Capture the cell that displays the provided text and extract its [x, y] central coordinate. 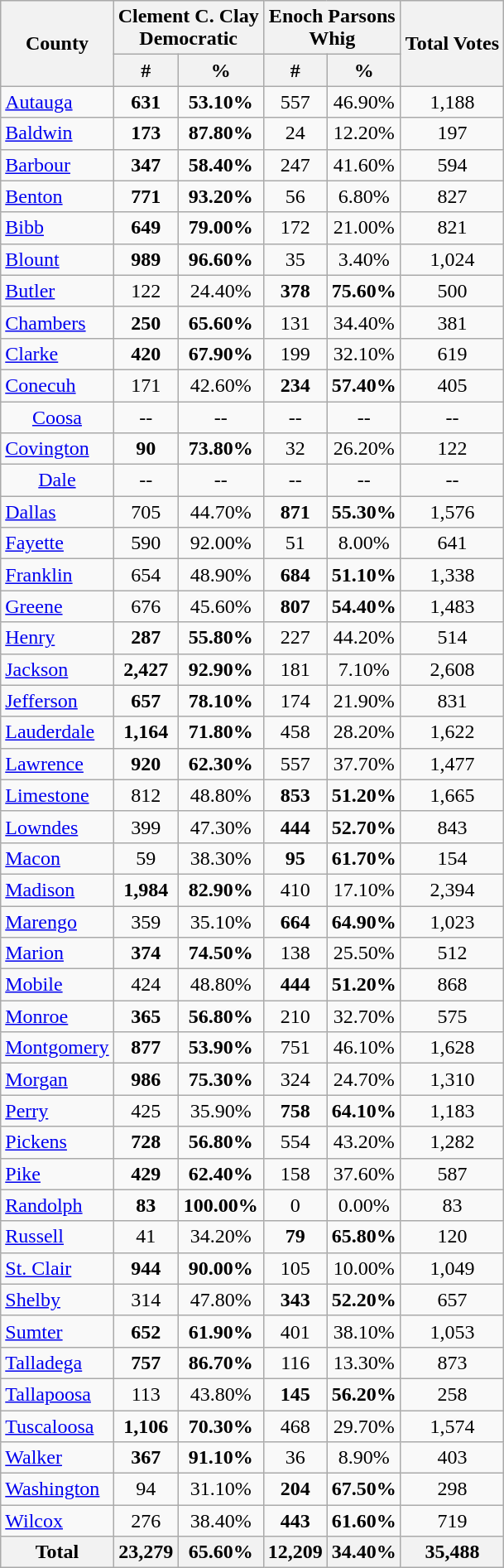
41.60% [364, 165]
Marengo [57, 922]
458 [295, 732]
173 [146, 133]
55.80% [220, 638]
24 [295, 133]
705 [146, 512]
181 [295, 669]
53.10% [220, 102]
54.40% [364, 606]
Walker [57, 1458]
Lowndes [57, 827]
1,477 [452, 764]
Sumter [57, 1331]
75.60% [364, 291]
34.20% [220, 1237]
91.10% [220, 1458]
199 [295, 354]
Fayette [57, 543]
61.90% [220, 1331]
138 [295, 953]
51 [295, 543]
90 [146, 449]
324 [295, 1079]
664 [295, 922]
36 [295, 1458]
Barbour [57, 165]
843 [452, 827]
641 [452, 543]
Perry [57, 1111]
37.70% [364, 764]
25.50% [364, 953]
405 [452, 385]
70.30% [220, 1426]
807 [295, 606]
73.80% [220, 449]
8.00% [364, 543]
0 [295, 1205]
41 [146, 1237]
Franklin [57, 575]
831 [452, 701]
St. Clair [57, 1268]
116 [295, 1363]
1,049 [452, 1268]
Clarke [57, 354]
38.10% [364, 1331]
Randolph [57, 1205]
204 [295, 1489]
58.40% [220, 165]
Monroe [57, 1016]
Morgan [57, 1079]
347 [146, 165]
871 [295, 512]
Covington [57, 449]
23,279 [146, 1552]
0.00% [364, 1205]
1,106 [146, 1426]
1,282 [452, 1142]
Jackson [57, 669]
1,164 [146, 732]
174 [295, 701]
Madison [57, 890]
79.00% [220, 228]
728 [146, 1142]
827 [452, 196]
82.90% [220, 890]
59 [146, 858]
95 [295, 858]
468 [295, 1426]
45.60% [220, 606]
42.60% [220, 385]
359 [146, 922]
554 [295, 1142]
Benton [57, 196]
Pike [57, 1174]
35,488 [452, 1552]
52.20% [364, 1300]
57.40% [364, 385]
719 [452, 1521]
61.60% [364, 1521]
Montgomery [57, 1048]
Dale [57, 480]
Pickens [57, 1142]
29.70% [364, 1426]
500 [452, 291]
1,024 [452, 259]
381 [452, 322]
378 [295, 291]
1,622 [452, 732]
Talladega [57, 1363]
67.50% [364, 1489]
1,023 [452, 922]
512 [452, 953]
210 [295, 1016]
26.20% [364, 449]
172 [295, 228]
120 [452, 1237]
96.60% [220, 259]
Blount [57, 259]
53.90% [220, 1048]
1,338 [452, 575]
410 [295, 890]
105 [295, 1268]
365 [146, 1016]
46.10% [364, 1048]
24.40% [220, 291]
443 [295, 1521]
631 [146, 102]
67.90% [220, 354]
619 [452, 354]
92.90% [220, 669]
113 [146, 1394]
1,574 [452, 1426]
676 [146, 606]
751 [295, 1048]
35.10% [220, 922]
94 [146, 1489]
32.70% [364, 1016]
Clement C. ClayDemocratic [189, 28]
Wilcox [57, 1521]
Total [57, 1552]
61.70% [364, 858]
37.60% [364, 1174]
7.10% [364, 669]
38.40% [220, 1521]
276 [146, 1521]
158 [295, 1174]
24.70% [364, 1079]
Lauderdale [57, 732]
944 [146, 1268]
65.80% [364, 1237]
46.90% [364, 102]
197 [452, 133]
Chambers [57, 322]
17.10% [364, 890]
100.00% [220, 1205]
87.80% [220, 133]
31.10% [220, 1489]
8.90% [364, 1458]
420 [146, 354]
10.00% [364, 1268]
1,053 [452, 1331]
771 [146, 196]
2,394 [452, 890]
32 [295, 449]
684 [295, 575]
649 [146, 228]
2,608 [452, 669]
1,483 [452, 606]
343 [295, 1300]
287 [146, 638]
590 [146, 543]
62.30% [220, 764]
43.80% [220, 1394]
71.80% [220, 732]
403 [452, 1458]
399 [146, 827]
Bibb [57, 228]
52.70% [364, 827]
Dallas [57, 512]
County [57, 43]
78.10% [220, 701]
Coosa [57, 417]
853 [295, 795]
575 [452, 1016]
Henry [57, 638]
Autauga [57, 102]
227 [295, 638]
Enoch ParsonsWhig [332, 28]
28.20% [364, 732]
92.00% [220, 543]
1,984 [146, 890]
44.70% [220, 512]
154 [452, 858]
43.20% [364, 1142]
32.10% [364, 354]
594 [452, 165]
1,665 [452, 795]
250 [146, 322]
Mobile [57, 985]
56 [295, 196]
93.20% [220, 196]
47.80% [220, 1300]
74.50% [220, 953]
1,628 [452, 1048]
514 [452, 638]
38.30% [220, 858]
21.90% [364, 701]
424 [146, 985]
51.10% [364, 575]
64.10% [364, 1111]
654 [146, 575]
44.20% [364, 638]
1,188 [452, 102]
247 [295, 165]
Russell [57, 1237]
13.30% [364, 1363]
1,183 [452, 1111]
234 [295, 385]
86.70% [220, 1363]
877 [146, 1048]
145 [295, 1394]
Tuscaloosa [57, 1426]
587 [452, 1174]
90.00% [220, 1268]
62.40% [220, 1174]
131 [295, 322]
35.90% [220, 1111]
1,576 [452, 512]
314 [146, 1300]
989 [146, 259]
Total Votes [452, 43]
79 [295, 1237]
258 [452, 1394]
6.80% [364, 196]
652 [146, 1331]
35 [295, 259]
55.30% [364, 512]
868 [452, 985]
Jefferson [57, 701]
Macon [57, 858]
401 [295, 1331]
Marion [57, 953]
425 [146, 1111]
12,209 [295, 1552]
1,310 [452, 1079]
758 [295, 1111]
Lawrence [57, 764]
986 [146, 1079]
Tallapoosa [57, 1394]
367 [146, 1458]
3.40% [364, 259]
Greene [57, 606]
12.20% [364, 133]
56.20% [364, 1394]
821 [452, 228]
Limestone [57, 795]
Baldwin [57, 133]
Washington [57, 1489]
75.30% [220, 1079]
429 [146, 1174]
47.30% [220, 827]
298 [452, 1489]
21.00% [364, 228]
757 [146, 1363]
64.90% [364, 922]
374 [146, 953]
Conecuh [57, 385]
2,427 [146, 669]
48.90% [220, 575]
920 [146, 764]
Butler [57, 291]
873 [452, 1363]
Shelby [57, 1300]
812 [146, 795]
171 [146, 385]
